Scan for the cell matching the given text and deliver its (X, Y) coordinate at center. 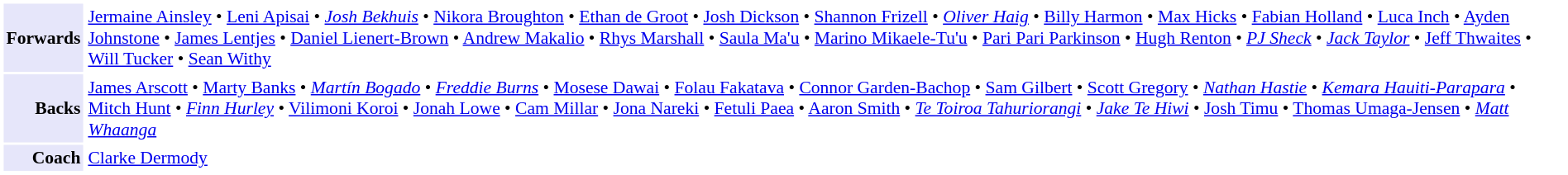
Backs (43, 108)
Clarke Dermody (825, 158)
Coach (43, 158)
Forwards (43, 37)
